Scan for the cell matching the given text and deliver its (X, Y) coordinate at center. 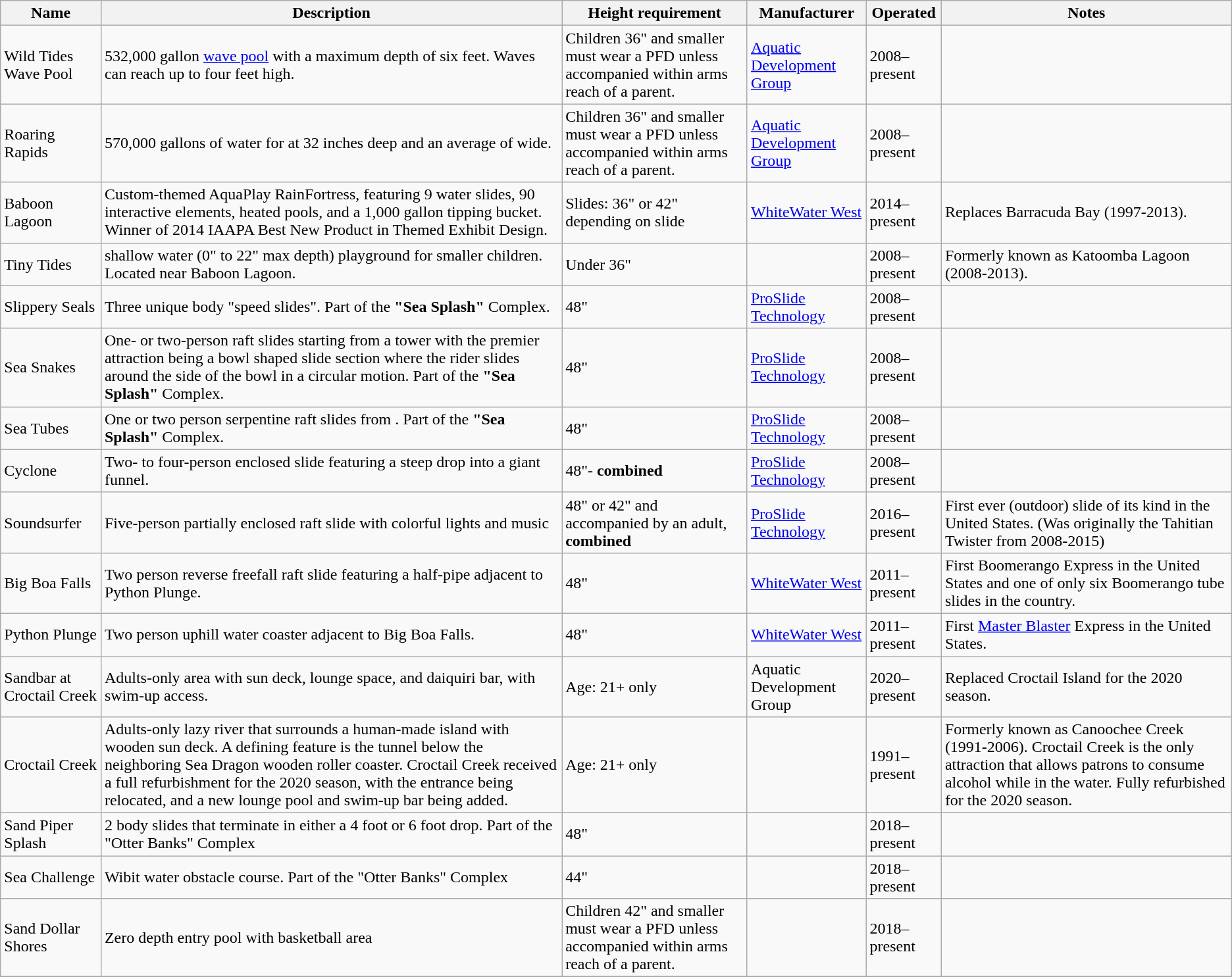
Baboon Lagoon (51, 213)
Description (331, 13)
Wibit water obstacle course. Part of the "Otter Banks" Complex (331, 878)
Big Boa Falls (51, 583)
Slides: 36" or 42" depending on slide (655, 213)
One or two person serpentine raft slides from . Part of the "Sea Splash" Complex. (331, 428)
Notes (1086, 13)
Sea Snakes (51, 367)
44" (655, 878)
Zero depth entry pool with basketball area (331, 938)
Croctail Creek (51, 765)
48" or 42" and accompanied by an adult, combined (655, 522)
First Master Blaster Express in the United States. (1086, 634)
Sandbar at Croctail Creek (51, 687)
Formerly known as Katoomba Lagoon (2008-2013). (1086, 264)
2016–present (904, 522)
Manufacturer (807, 13)
2 body slides that terminate in either a 4 foot or 6 foot drop. Part of the "Otter Banks" Complex (331, 834)
2014–present (904, 213)
1991–present (904, 765)
Under 36" (655, 264)
Children 42" and smaller must wear a PFD unless accompanied within arms reach of a parent. (655, 938)
Three unique body "speed slides". Part of the "Sea Splash" Complex. (331, 307)
Sea Challenge (51, 878)
Two person reverse freefall raft slide featuring a half-pipe adjacent to Python Plunge. (331, 583)
shallow water (0" to 22" max depth) playground for smaller children. Located near Baboon Lagoon. (331, 264)
Tiny Tides (51, 264)
Five-person partially enclosed raft slide with colorful lights and music (331, 522)
532,000 gallon wave pool with a maximum depth of six feet. Waves can reach up to four feet high. (331, 64)
48"- combined (655, 471)
Wild Tides Wave Pool (51, 64)
First ever (outdoor) slide of its kind in the United States. (Was originally the Tahitian Twister from 2008-2015) (1086, 522)
Sand Piper Splash (51, 834)
Adults-only area with sun deck, lounge space, and daiquiri bar, with swim-up access. (331, 687)
Two- to four-person enclosed slide featuring a steep drop into a giant funnel. (331, 471)
570,000 gallons of water for at 32 inches deep and an average of wide. (331, 143)
Python Plunge (51, 634)
First Boomerango Express in the United States and one of only six Boomerango tube slides in the country. (1086, 583)
Name (51, 13)
Replaces Barracuda Bay (1997-2013). (1086, 213)
Operated (904, 13)
2020–present (904, 687)
Roaring Rapids (51, 143)
Soundsurfer (51, 522)
Sand Dollar Shores (51, 938)
Two person uphill water coaster adjacent to Big Boa Falls. (331, 634)
Cyclone (51, 471)
Slippery Seals (51, 307)
Height requirement (655, 13)
Sea Tubes (51, 428)
Replaced Croctail Island for the 2020 season. (1086, 687)
